Return the (x, y) coordinate for the center point of the cell that contains the specified text.  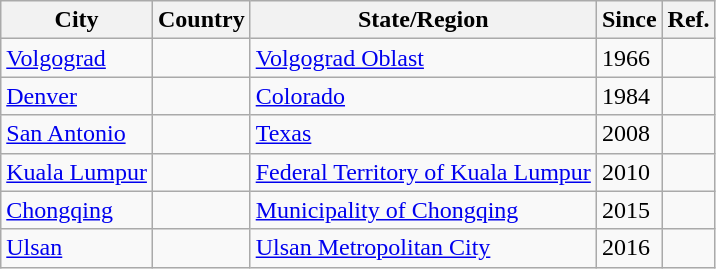
Municipality of Chongqing (423, 210)
Denver (77, 96)
Federal Territory of Kuala Lumpur (423, 172)
Volgograd (77, 58)
2010 (629, 172)
Volgograd Oblast (423, 58)
Chongqing (77, 210)
Since (629, 20)
Ulsan (77, 248)
1984 (629, 96)
2008 (629, 134)
Texas (423, 134)
Country (201, 20)
Kuala Lumpur (77, 172)
Ulsan Metropolitan City (423, 248)
Colorado (423, 96)
1966 (629, 58)
2015 (629, 210)
City (77, 20)
2016 (629, 248)
San Antonio (77, 134)
State/Region (423, 20)
Ref. (688, 20)
